Detect which cell encompasses the target text, then output its (X, Y) center coordinate. 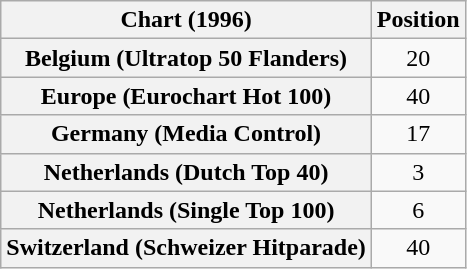
Netherlands (Dutch Top 40) (186, 172)
Position (418, 20)
Chart (1996) (186, 20)
Germany (Media Control) (186, 134)
Switzerland (Schweizer Hitparade) (186, 248)
20 (418, 58)
17 (418, 134)
6 (418, 210)
Belgium (Ultratop 50 Flanders) (186, 58)
Europe (Eurochart Hot 100) (186, 96)
3 (418, 172)
Netherlands (Single Top 100) (186, 210)
